Scan for the cell matching the given text and deliver its [x, y] coordinate at center. 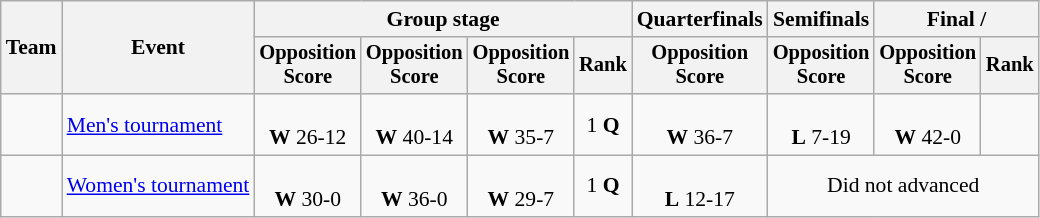
W 36-7 [700, 124]
Team [32, 48]
L 12-17 [700, 186]
L 7-19 [822, 124]
W 26-12 [308, 124]
Women's tournament [158, 186]
Semifinals [822, 19]
Final / [956, 19]
W 40-14 [414, 124]
W 42-0 [928, 124]
Men's tournament [158, 124]
W 36-0 [414, 186]
Event [158, 48]
W 29-7 [522, 186]
W 35-7 [522, 124]
Group stage [442, 19]
W 30-0 [308, 186]
Did not advanced [904, 186]
Quarterfinals [700, 19]
